Output the (X, Y) coordinate of the center of the cell containing the given text.  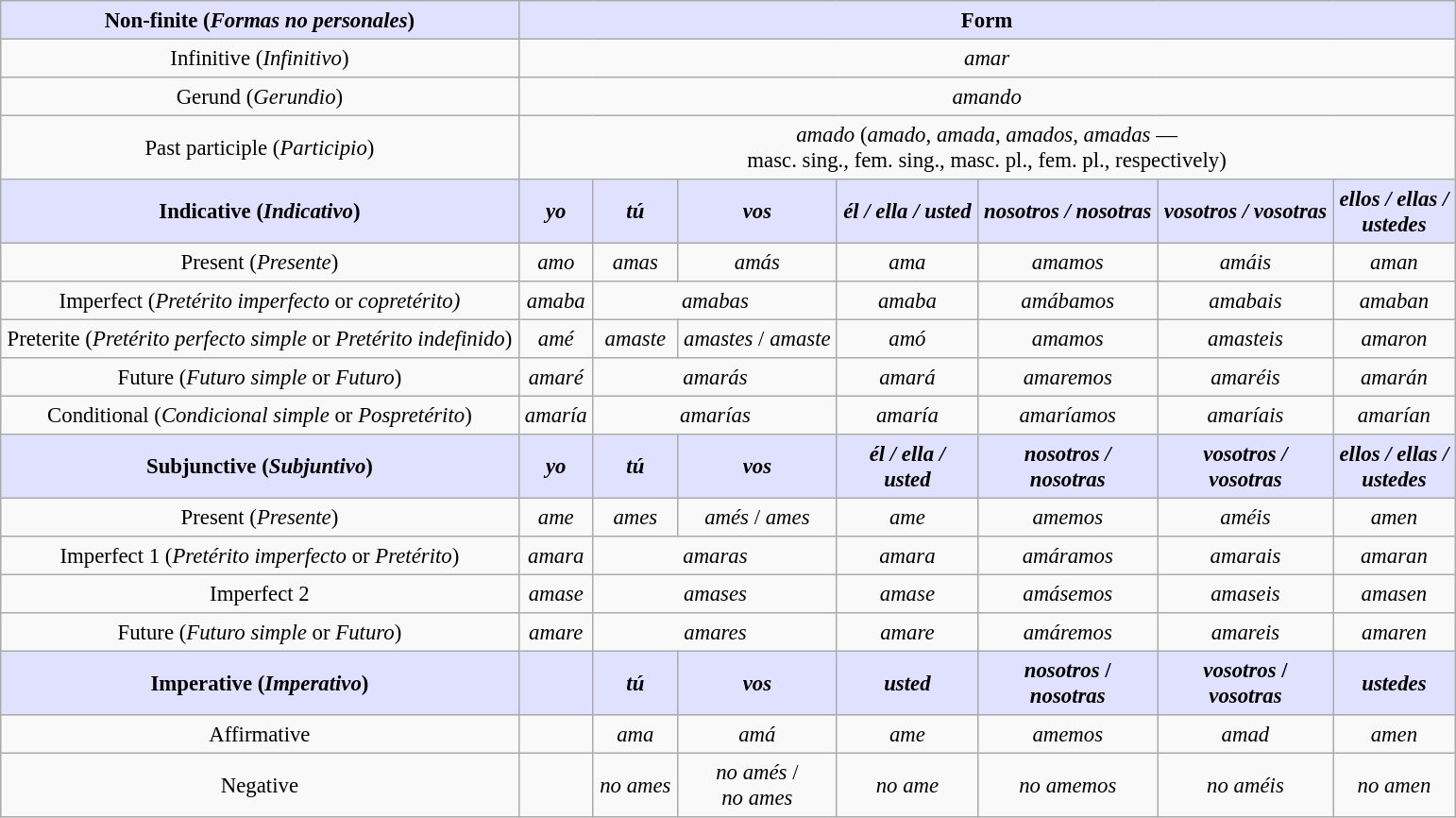
amaran (1394, 555)
amará (906, 377)
amaseis (1245, 593)
amad (1245, 734)
amando (987, 96)
amaréis (1245, 377)
amábamos (1067, 300)
amaron (1394, 338)
amar (987, 58)
améis (1245, 517)
amabas (715, 300)
Past participle (Participio) (260, 147)
Preterite (Pretérito perfecto simple or Pretérito indefinido) (260, 338)
amas (635, 262)
amases (715, 593)
amáis (1245, 262)
no ame (906, 785)
amaban (1394, 300)
amaríamos (1067, 415)
amareis (1245, 632)
amés / ames (757, 517)
amaste (635, 338)
amasen (1394, 593)
Affirmative (260, 734)
amarás (715, 377)
Non-finite (Formas no personales) (260, 20)
amaremos (1067, 377)
amaré (555, 377)
no amés /no ames (757, 785)
amarían (1394, 415)
amá (757, 734)
Gerund (Gerundio) (260, 96)
no amen (1394, 785)
usted (906, 683)
Infinitive (Infinitivo) (260, 58)
amaríais (1245, 415)
no amemos (1067, 785)
Subjunctive (Subjuntivo) (260, 467)
Indicative (Indicativo) (260, 212)
Negative (260, 785)
amares (715, 632)
vosotros /vosotras (1245, 467)
amarán (1394, 377)
nosotros /nosotras (1067, 467)
amabais (1245, 300)
Conditional (Condicional simple or Pospretérito) (260, 415)
Imperfect 1 (Pretérito imperfecto or Pretérito) (260, 555)
amás (757, 262)
amaras (715, 555)
amarais (1245, 555)
amo (555, 262)
amó (906, 338)
aman (1394, 262)
amasteis (1245, 338)
amáramos (1067, 555)
amaren (1394, 632)
amastes / amaste (757, 338)
amado (amado, amada, amados, amadas —masc. sing., fem. sing., masc. pl., fem. pl., respectively) (987, 147)
ustedes (1394, 683)
Imperfect (Pretérito imperfecto or copretérito) (260, 300)
amásemos (1067, 593)
amé (555, 338)
amáremos (1067, 632)
no ames (635, 785)
amarías (715, 415)
Imperfect 2 (260, 593)
Form (987, 20)
ames (635, 517)
no améis (1245, 785)
Imperative (Imperativo) (260, 683)
